Output the [X, Y] coordinate of the center of the cell containing the given text.  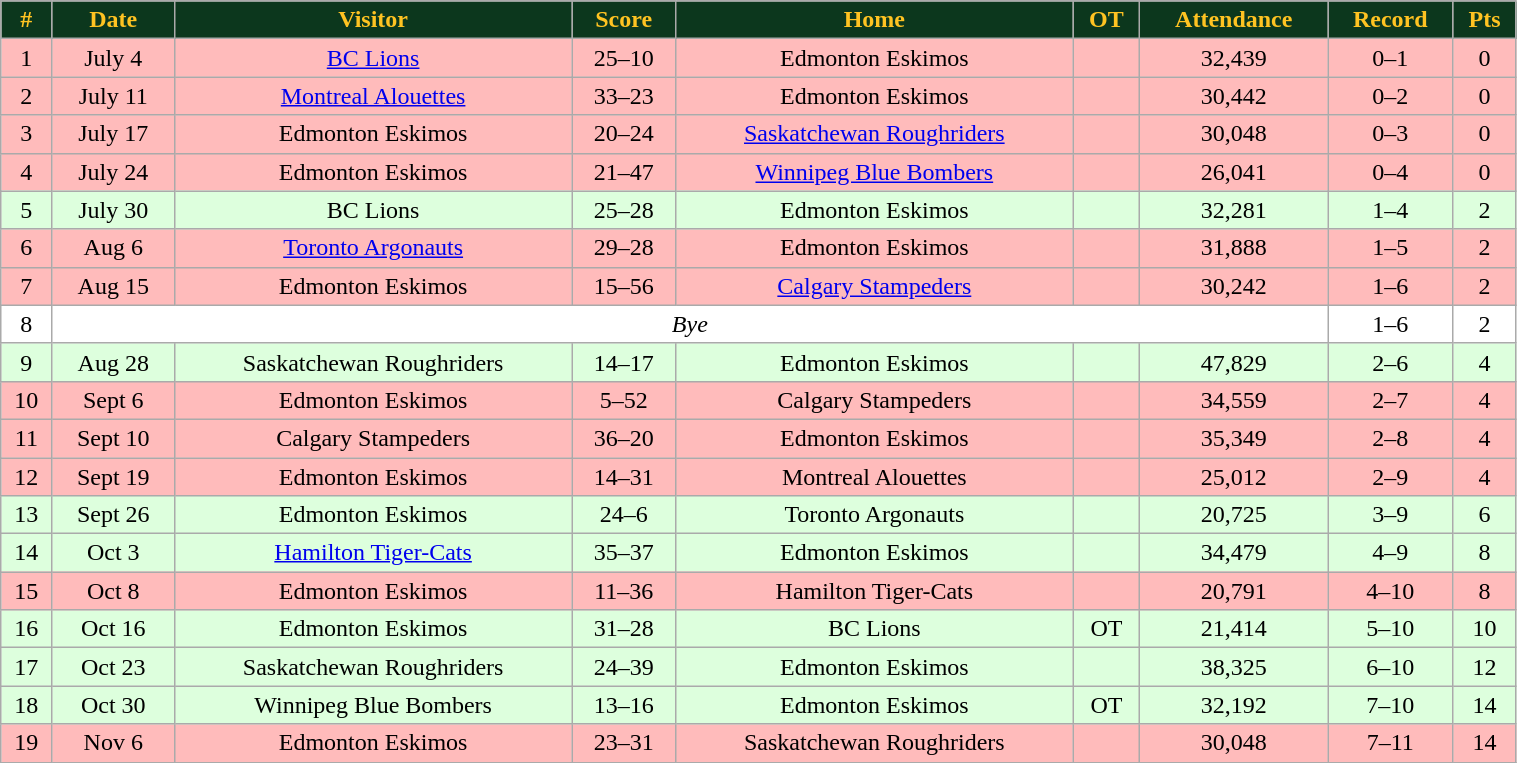
32,192 [1234, 705]
2–6 [1390, 362]
July 11 [113, 96]
Sept 6 [113, 400]
32,439 [1234, 58]
16 [26, 629]
5–52 [624, 400]
Aug 28 [113, 362]
Aug 15 [113, 286]
Sept 26 [113, 515]
34,479 [1234, 553]
Nov 6 [113, 743]
30,242 [1234, 286]
29–28 [624, 248]
July 17 [113, 134]
9 [26, 362]
3 [26, 134]
4–10 [1390, 591]
5 [26, 210]
7–11 [1390, 743]
25,012 [1234, 477]
Oct 30 [113, 705]
34,559 [1234, 400]
2–9 [1390, 477]
35,349 [1234, 438]
24–6 [624, 515]
21,414 [1234, 629]
25–10 [624, 58]
20–24 [624, 134]
Oct 8 [113, 591]
July 24 [113, 172]
11 [26, 438]
4–9 [1390, 553]
31,888 [1234, 248]
17 [26, 667]
7 [26, 286]
1–5 [1390, 248]
24–39 [624, 667]
21–47 [624, 172]
Sept 19 [113, 477]
1 [26, 58]
0–3 [1390, 134]
38,325 [1234, 667]
14–17 [624, 362]
32,281 [1234, 210]
18 [26, 705]
5–10 [1390, 629]
July 30 [113, 210]
July 4 [113, 58]
0–1 [1390, 58]
14–31 [624, 477]
Aug 6 [113, 248]
0–4 [1390, 172]
Record [1390, 20]
2–8 [1390, 438]
Date [113, 20]
# [26, 20]
7–10 [1390, 705]
20,791 [1234, 591]
Home [874, 20]
26,041 [1234, 172]
25–28 [624, 210]
33–23 [624, 96]
Bye [690, 324]
13 [26, 515]
3–9 [1390, 515]
Score [624, 20]
30,442 [1234, 96]
31–28 [624, 629]
Pts [1484, 20]
1–4 [1390, 210]
15–56 [624, 286]
Sept 10 [113, 438]
Oct 3 [113, 553]
11–36 [624, 591]
20,725 [1234, 515]
15 [26, 591]
Oct 23 [113, 667]
47,829 [1234, 362]
Oct 16 [113, 629]
6–10 [1390, 667]
19 [26, 743]
0–2 [1390, 96]
2–7 [1390, 400]
36–20 [624, 438]
13–16 [624, 705]
35–37 [624, 553]
23–31 [624, 743]
Visitor [372, 20]
Attendance [1234, 20]
